Output the [x, y] coordinate of the center of the cell containing the given text.  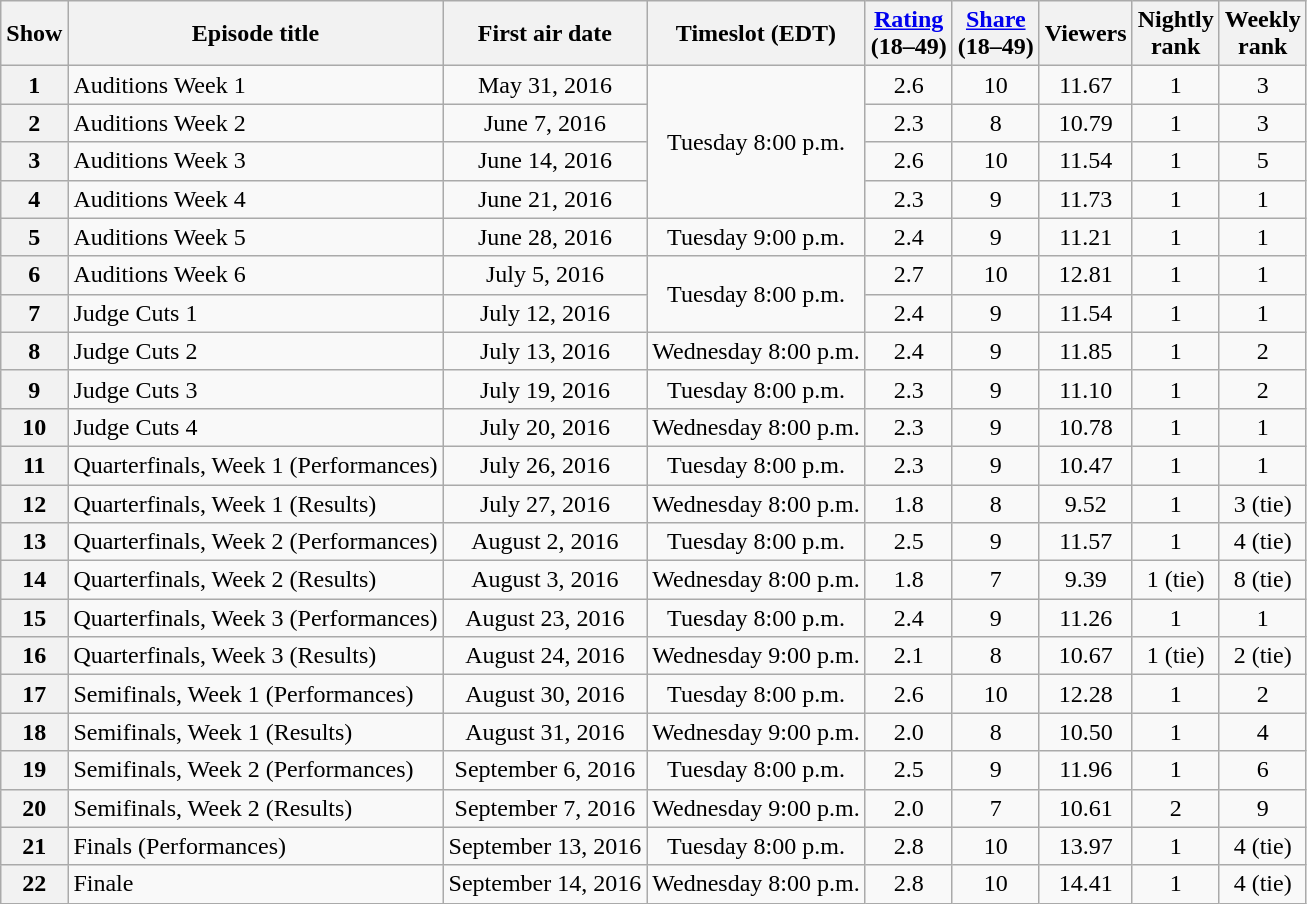
August 24, 2016 [545, 656]
12.81 [1086, 275]
Finals (Performances) [256, 846]
July 19, 2016 [545, 389]
10.61 [1086, 808]
Judge Cuts 3 [256, 389]
Share(18–49) [996, 34]
Auditions Week 2 [256, 123]
13 [34, 542]
Nightlyrank [1176, 34]
Semifinals, Week 1 (Performances) [256, 694]
10.47 [1086, 465]
Quarterfinals, Week 3 (Performances) [256, 618]
Auditions Week 3 [256, 161]
8 (tie) [1262, 580]
July 20, 2016 [545, 427]
July 26, 2016 [545, 465]
17 [34, 694]
11.57 [1086, 542]
12 [34, 503]
Tuesday 9:00 p.m. [756, 237]
Weeklyrank [1262, 34]
May 31, 2016 [545, 85]
Finale [256, 884]
10.79 [1086, 123]
Judge Cuts 4 [256, 427]
August 31, 2016 [545, 732]
11.10 [1086, 389]
Quarterfinals, Week 2 (Performances) [256, 542]
21 [34, 846]
Auditions Week 6 [256, 275]
Quarterfinals, Week 2 (Results) [256, 580]
Auditions Week 1 [256, 85]
July 5, 2016 [545, 275]
11.67 [1086, 85]
June 28, 2016 [545, 237]
2 (tie) [1262, 656]
11.96 [1086, 770]
10.78 [1086, 427]
September 13, 2016 [545, 846]
9.52 [1086, 503]
11 [34, 465]
June 7, 2016 [545, 123]
Auditions Week 5 [256, 237]
September 7, 2016 [545, 808]
August 30, 2016 [545, 694]
August 23, 2016 [545, 618]
Judge Cuts 2 [256, 351]
12.28 [1086, 694]
Viewers [1086, 34]
16 [34, 656]
11.26 [1086, 618]
Timeslot (EDT) [756, 34]
September 14, 2016 [545, 884]
Quarterfinals, Week 1 (Results) [256, 503]
18 [34, 732]
Judge Cuts 1 [256, 313]
19 [34, 770]
2.7 [908, 275]
Auditions Week 4 [256, 199]
July 13, 2016 [545, 351]
9.39 [1086, 580]
Episode title [256, 34]
Rating(18–49) [908, 34]
Semifinals, Week 2 (Results) [256, 808]
22 [34, 884]
20 [34, 808]
July 12, 2016 [545, 313]
Semifinals, Week 2 (Performances) [256, 770]
10.50 [1086, 732]
Semifinals, Week 1 (Results) [256, 732]
June 21, 2016 [545, 199]
First air date [545, 34]
Quarterfinals, Week 3 (Results) [256, 656]
2.1 [908, 656]
August 2, 2016 [545, 542]
September 6, 2016 [545, 770]
10.67 [1086, 656]
Quarterfinals, Week 1 (Performances) [256, 465]
3 (tie) [1262, 503]
11.21 [1086, 237]
June 14, 2016 [545, 161]
Show [34, 34]
14.41 [1086, 884]
11.85 [1086, 351]
August 3, 2016 [545, 580]
13.97 [1086, 846]
14 [34, 580]
11.73 [1086, 199]
July 27, 2016 [545, 503]
15 [34, 618]
